Determine the (x, y) coordinate at the center of the cell enclosing the given text.  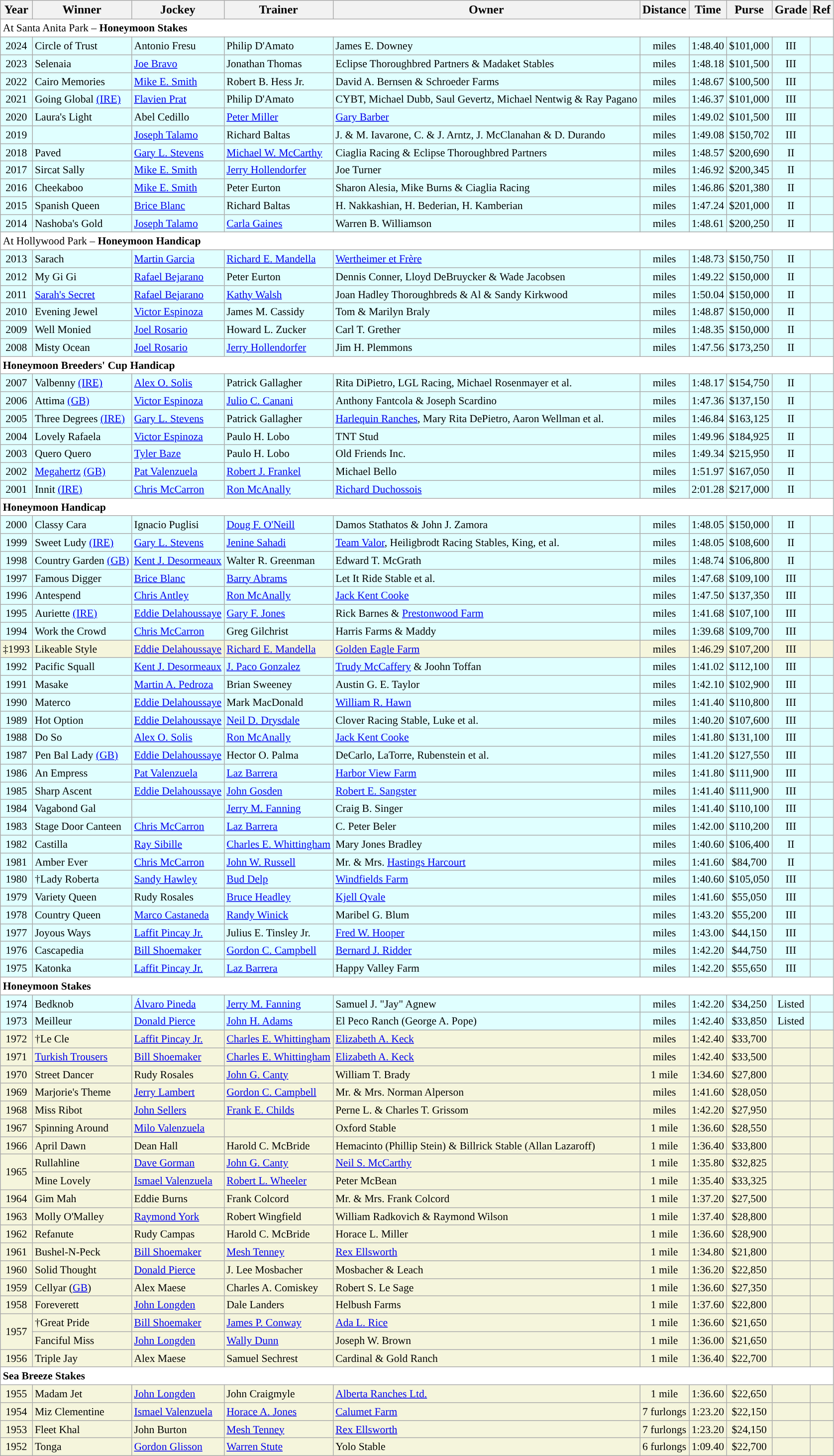
Robert J. Frankel (279, 471)
Masake (82, 684)
Howard L. Zucker (279, 330)
Peter McBean (486, 1181)
1:37.20 (708, 1199)
Cellyar (GB) (82, 1287)
Miss Ribot (82, 1110)
My Gi Gi (82, 277)
Work the Crowd (82, 631)
$109,100 (749, 578)
Jerry Lambert (178, 1092)
Joseph W. Brown (486, 1341)
Jockey (178, 10)
1:48.74 (708, 560)
Honeymoon Breeders' Cup Handicap (417, 365)
Tyler Baze (178, 454)
$150,702 (749, 135)
1994 (16, 631)
2018 (16, 152)
2013 (16, 259)
$22,150 (749, 1412)
$107,200 (749, 649)
TNT Stud (486, 436)
Well Monied (82, 330)
Harbor View Farm (486, 773)
1953 (16, 1429)
Sarah's Secret (82, 294)
$112,100 (749, 667)
1:46.92 (708, 170)
Frank E. Childs (279, 1110)
1985 (16, 791)
Mine Lovely (82, 1181)
Ray Sibille (178, 844)
Street Dancer (82, 1075)
2007 (16, 383)
Joyous Ways (82, 933)
1972 (16, 1039)
1:48.67 (708, 82)
Flavien Prat (178, 99)
2021 (16, 99)
Likeable Style (82, 649)
Rita DiPietro, LGL Racing, Michael Rosenmayer et al. (486, 383)
Eddie Burns (178, 1199)
$44,150 (749, 933)
1:49.96 (708, 436)
1970 (16, 1075)
1989 (16, 720)
$22,800 (749, 1305)
Quero Quero (82, 454)
$200,250 (749, 224)
‡1993 (16, 649)
Valbenny (IRE) (82, 383)
2003 (16, 454)
1962 (16, 1234)
Mary Jones Bradley (486, 844)
Gary Barber (486, 117)
$27,350 (749, 1287)
Vagabond Gal (82, 808)
1:36.00 (708, 1341)
Sweet Ludy (IRE) (82, 543)
$109,700 (749, 631)
April Dawn (82, 1145)
1:37.60 (708, 1305)
1961 (16, 1252)
1:42.00 (708, 826)
$127,550 (749, 755)
Molly O'Malley (82, 1217)
$201,380 (749, 188)
1:47.36 (708, 401)
$33,700 (749, 1039)
Antespend (82, 596)
Sandy Hawley (178, 880)
1969 (16, 1092)
John W. Russell (279, 862)
1975 (16, 968)
1:47.56 (708, 347)
Robert L. Wheeler (279, 1181)
Laura's Light (82, 117)
$24,150 (749, 1429)
$28,900 (749, 1234)
J. Paco Gonzalez (279, 667)
2000 (16, 525)
1988 (16, 738)
1955 (16, 1394)
1997 (16, 578)
1:49.34 (708, 454)
$27,950 (749, 1110)
2002 (16, 471)
2004 (16, 436)
Edward T. McGrath (486, 560)
$84,700 (749, 862)
$55,200 (749, 915)
Martin A. Pedroza (178, 684)
Paved (82, 152)
$154,750 (749, 383)
$21,800 (749, 1252)
1960 (16, 1270)
$110,100 (749, 808)
1:43.00 (708, 933)
Ignacio Puglisi (178, 525)
†Great Pride (82, 1323)
1996 (16, 596)
2015 (16, 206)
Pen Bal Lady (GB) (82, 755)
$102,900 (749, 684)
Dale Landers (279, 1305)
Bushel-N-Peck (82, 1252)
1:34.80 (708, 1252)
Distance (665, 10)
James M. Cassidy (279, 312)
$110,200 (749, 826)
1978 (16, 915)
Going Global (IRE) (82, 99)
$167,050 (749, 471)
Dennis Conner, Lloyd DeBruycker & Wade Jacobsen (486, 277)
Robert E. Sangster (486, 791)
Evening Jewel (82, 312)
1:50.04 (708, 294)
James P. Conway (279, 1323)
Hot Option (82, 720)
Calumet Farm (486, 1412)
Innit (IRE) (82, 489)
John Craigmyle (279, 1394)
Joe Turner (486, 170)
Attima (GB) (82, 401)
1983 (16, 826)
Milo Valenzuela (178, 1128)
2022 (16, 82)
Robert B. Hess Jr. (279, 82)
Samuel J. "Jay" Agnew (486, 1004)
Three Degrees (IRE) (82, 419)
Walter R. Greenman (279, 560)
Spanish Queen (82, 206)
Cascapedia (82, 950)
Team Valor, Heiligbrodt Racing Stables, King, et al. (486, 543)
Selenaia (82, 64)
Warren B. Williamson (486, 224)
1973 (16, 1021)
1:48.73 (708, 259)
Dave Gorman (178, 1163)
†Lady Roberta (82, 880)
$100,500 (749, 82)
Trainer (279, 10)
$55,650 (749, 968)
1986 (16, 773)
Barry Abrams (279, 578)
Sea Breeze Stakes (417, 1376)
$137,150 (749, 401)
Megahertz (GB) (82, 471)
Charles A. Comiskey (279, 1287)
2014 (16, 224)
Mr. & Mrs. Hastings Harcourt (486, 862)
C. Peter Beler (486, 826)
Sharp Ascent (82, 791)
Gordon Glisson (178, 1447)
1:35.80 (708, 1163)
1965 (16, 1172)
Misty Ocean (82, 347)
Honeymoon Stakes (417, 986)
$32,825 (749, 1163)
Stage Door Canteen (82, 826)
Foreverett (82, 1305)
Damos Stathatos & John J. Zamora (486, 525)
Julio C. Canani (279, 401)
$33,325 (749, 1181)
Marjorie's Theme (82, 1092)
Perne L. & Charles T. Grissom (486, 1110)
Hemacinto (Phillip Stein) & Billrick Stable (Allan Lazaroff) (486, 1145)
1:36.20 (708, 1270)
Randy Winick (279, 915)
1:41.68 (708, 613)
Nashoba's Gold (82, 224)
$105,050 (749, 880)
1:09.40 (708, 1447)
Clover Racing Stable, Luke et al. (486, 720)
2006 (16, 401)
$28,550 (749, 1128)
2:01.28 (708, 489)
Doug F. O'Neill (279, 525)
Pacific Squall (82, 667)
Ciaglia Racing & Eclipse Thoroughbred Partners (486, 152)
Maribel G. Blum (486, 915)
Country Queen (82, 915)
Bedknob (82, 1004)
John Burton (178, 1429)
Greg Gilchrist (279, 631)
1992 (16, 667)
Tonga (82, 1447)
1:47.24 (708, 206)
Warren Stute (279, 1447)
Spinning Around (82, 1128)
$137,350 (749, 596)
1:49.22 (708, 277)
J. Lee Mosbacher (279, 1270)
$44,750 (749, 950)
Sharon Alesia, Mike Burns & Ciaglia Racing (486, 188)
Rudy Campas (178, 1234)
Mark MacDonald (279, 702)
Honeymoon Handicap (417, 507)
2009 (16, 330)
Year (16, 10)
1:48.61 (708, 224)
Circle of Trust (82, 46)
Rullahline (82, 1163)
$173,250 (749, 347)
6 furlongs (665, 1447)
$110,800 (749, 702)
$107,100 (749, 613)
$131,100 (749, 738)
1964 (16, 1199)
$150,750 (749, 259)
Meilleur (82, 1021)
William Radkovich & Raymond Wilson (486, 1217)
$200,690 (749, 152)
$215,950 (749, 454)
†Le Cle (82, 1039)
Katonka (82, 968)
Gim Mah (82, 1199)
1:40.20 (708, 720)
Horace L. Miller (486, 1234)
Carla Gaines (279, 224)
1979 (16, 897)
1:43.20 (708, 915)
Fred W. Hooper (486, 933)
CYBT, Michael Dubb, Saul Gevertz, Michael Nentwig & Ray Pagano (486, 99)
Variety Queen (82, 897)
$108,600 (749, 543)
Gary F. Jones (279, 613)
Eclipse Thoroughbred Partners & Madaket Stables (486, 64)
Cheekaboo (82, 188)
El Peco Ranch (George A. Pope) (486, 1021)
Cairo Memories (82, 82)
$27,500 (749, 1199)
2020 (16, 117)
Amber Ever (82, 862)
Helbush Farms (486, 1305)
Samuel Sechrest (279, 1358)
Materco (82, 702)
1:46.86 (708, 188)
1977 (16, 933)
Rick Barnes & Prestonwood Farm (486, 613)
1:48.17 (708, 383)
1974 (16, 1004)
Richard Duchossois (486, 489)
1:37.40 (708, 1217)
Fanciful Miss (82, 1341)
1952 (16, 1447)
1:46.29 (708, 649)
James E. Downey (486, 46)
$28,800 (749, 1217)
1:49.08 (708, 135)
Austin G. E. Taylor (486, 684)
Yolo Stable (486, 1447)
DeCarlo, LaTorre, Rubenstein et al. (486, 755)
Refanute (82, 1234)
$163,125 (749, 419)
1:48.57 (708, 152)
Harris Farms & Maddy (486, 631)
2024 (16, 46)
Trudy McCaffery & Joohn Toffan (486, 667)
Time (708, 10)
Alberta Ranches Ltd. (486, 1394)
Michael Bello (486, 471)
$184,925 (749, 436)
Miz Clementine (82, 1412)
Solid Thought (82, 1270)
2012 (16, 277)
1995 (16, 613)
$106,800 (749, 560)
Oxford Stable (486, 1128)
Peter Miller (279, 117)
1:35.40 (708, 1181)
Kathy Walsh (279, 294)
$22,650 (749, 1394)
John H. Adams (279, 1021)
Sircat Sally (82, 170)
John Gosden (279, 791)
Fleet Khal (82, 1429)
$33,500 (749, 1057)
2016 (16, 188)
Dean Hall (178, 1145)
Sarach (82, 259)
Cardinal & Gold Ranch (486, 1358)
1:34.60 (708, 1075)
Carl T. Grether (486, 330)
Do So (82, 738)
Happy Valley Farm (486, 968)
2001 (16, 489)
1:41.02 (708, 667)
1958 (16, 1305)
1966 (16, 1145)
2011 (16, 294)
1:51.97 (708, 471)
Jonathan Thomas (279, 64)
1:46.37 (708, 99)
Triple Jay (82, 1358)
Ref (822, 10)
1:47.68 (708, 578)
$200,345 (749, 170)
David A. Bernsen & Schroeder Farms (486, 82)
Owner (486, 10)
1:48.40 (708, 46)
Michael W. McCarthy (279, 152)
Julius E. Tinsley Jr. (279, 933)
1957 (16, 1331)
1:46.84 (708, 419)
Bernard J. Ridder (486, 950)
Kjell Qvale (486, 897)
Raymond York (178, 1217)
Famous Digger (82, 578)
1967 (16, 1128)
Marco Castaneda (178, 915)
$201,000 (749, 206)
1956 (16, 1358)
$33,800 (749, 1145)
1984 (16, 808)
$55,050 (749, 897)
1:39.68 (708, 631)
Mr. & Mrs. Norman Alperson (486, 1092)
1999 (16, 543)
2019 (16, 135)
Grade (791, 10)
1:41.20 (708, 755)
Robert Wingfield (279, 1217)
Joan Hadley Thoroughbreds & Al & Sandy Kirkwood (486, 294)
Wertheimer et Frère (486, 259)
Anthony Fantcola & Joseph Scardino (486, 401)
Brian Sweeney (279, 684)
Abel Cedillo (178, 117)
1:48.87 (708, 312)
1959 (16, 1287)
Country Garden (GB) (82, 560)
$34,250 (749, 1004)
1991 (16, 684)
Classy Cara (82, 525)
Windfields Farm (486, 880)
Frank Colcord (279, 1199)
Winner (82, 10)
Horace A. Jones (279, 1412)
Let It Ride Stable et al. (486, 578)
1968 (16, 1110)
1998 (16, 560)
Purse (749, 10)
Robert S. Le Sage (486, 1287)
Neil D. Drysdale (279, 720)
1954 (16, 1412)
$27,800 (749, 1075)
1990 (16, 702)
Jim H. Plemmons (486, 347)
Turkish Trousers (82, 1057)
1976 (16, 950)
William T. Brady (486, 1075)
An Empress (82, 773)
William R. Hawn (486, 702)
Bruce Headley (279, 897)
Chris Antley (178, 596)
$33,850 (749, 1021)
2017 (16, 170)
Ada L. Rice (486, 1323)
2008 (16, 347)
$28,050 (749, 1092)
At Santa Anita Park – Honeymoon Stakes (417, 28)
Martin Garcia (178, 259)
$106,400 (749, 844)
1981 (16, 862)
Auriette (IRE) (82, 613)
Harlequin Ranches, Mary Rita DePietro, Aaron Wellman et al. (486, 419)
At Hollywood Park – Honeymoon Handicap (417, 241)
$22,850 (749, 1270)
1971 (16, 1057)
Mosbacher & Leach (486, 1270)
1987 (16, 755)
2023 (16, 64)
Hector O. Palma (279, 755)
Álvaro Pineda (178, 1004)
Golden Eagle Farm (486, 649)
H. Nakkashian, H. Bederian, H. Kamberian (486, 206)
Jenine Sahadi (279, 543)
$107,600 (749, 720)
Castilla (82, 844)
Lovely Rafaela (82, 436)
Antonio Fresu (178, 46)
John Sellers (178, 1110)
$217,000 (749, 489)
Old Friends Inc. (486, 454)
1963 (16, 1217)
Craig B. Singer (486, 808)
Joe Bravo (178, 64)
2005 (16, 419)
J. & M. Iavarone, C. & J. Arntz, J. McClanahan & D. Durando (486, 135)
1:47.50 (708, 596)
Neil S. McCarthy (486, 1163)
Tom & Marilyn Braly (486, 312)
1:48.18 (708, 64)
Madam Jet (82, 1394)
1:49.02 (708, 117)
Mr. & Mrs. Frank Colcord (486, 1199)
1982 (16, 844)
1:42.10 (708, 684)
2010 (16, 312)
Bud Delp (279, 880)
1980 (16, 880)
Wally Dunn (279, 1341)
1:48.35 (708, 330)
